Return the [X, Y] coordinate for the center point of the cell that contains the specified text.  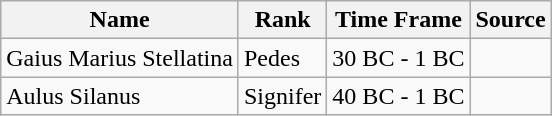
Pedes [282, 58]
Rank [282, 20]
Name [120, 20]
40 BC - 1 BC [398, 96]
Signifer [282, 96]
Time Frame [398, 20]
Source [510, 20]
Gaius Marius Stellatina [120, 58]
30 BC - 1 BC [398, 58]
Aulus Silanus [120, 96]
